Pinpoint the cell where the given text exists, returning its [X, Y] midpoint coordinate. 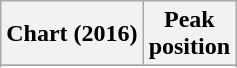
Chart (2016) [72, 34]
Peakposition [189, 34]
